Return the (x, y) coordinate for the center point of the cell that contains the specified text.  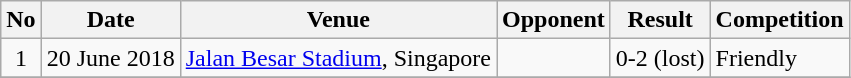
Venue (338, 20)
Friendly (780, 58)
Date (110, 20)
Jalan Besar Stadium, Singapore (338, 58)
Opponent (554, 20)
No (21, 20)
0-2 (lost) (660, 58)
20 June 2018 (110, 58)
Competition (780, 20)
1 (21, 58)
Result (660, 20)
